Locate the cell with the specified text and output its (x, y) center coordinate. 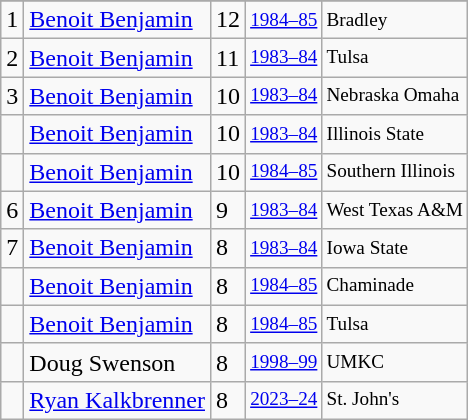
West Texas A&M (395, 210)
1998–99 (284, 362)
UMKC (395, 362)
Iowa State (395, 248)
1 (12, 20)
Illinois State (395, 134)
Doug Swenson (118, 362)
St. John's (395, 400)
Southern Illinois (395, 172)
Ryan Kalkbrenner (118, 400)
12 (228, 20)
9 (228, 210)
11 (228, 58)
Chaminade (395, 286)
6 (12, 210)
2 (12, 58)
2023–24 (284, 400)
Bradley (395, 20)
7 (12, 248)
Nebraska Omaha (395, 96)
3 (12, 96)
